Scan for the cell matching the given text and deliver its (x, y) coordinate at center. 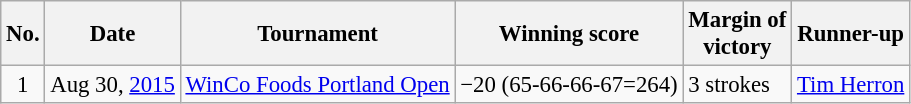
WinCo Foods Portland Open (318, 85)
−20 (65-66-66-67=264) (569, 85)
3 strokes (738, 85)
Tim Herron (851, 85)
Date (112, 34)
Winning score (569, 34)
Margin ofvictory (738, 34)
Runner-up (851, 34)
No. (23, 34)
1 (23, 85)
Tournament (318, 34)
Aug 30, 2015 (112, 85)
